Detect which cell encompasses the target text, then output its (X, Y) center coordinate. 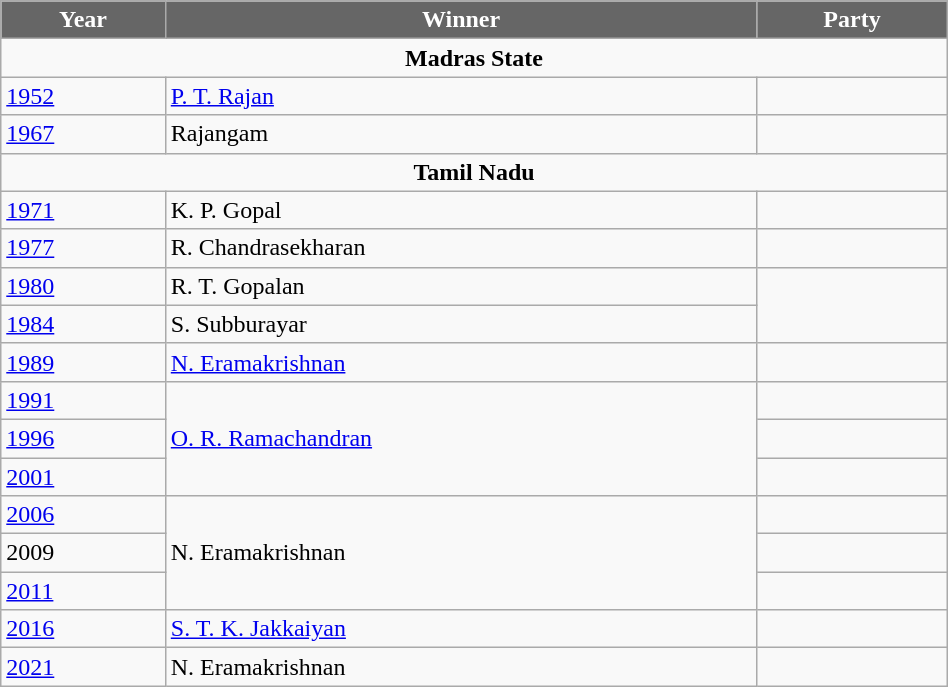
1984 (84, 324)
S. Subburayar (461, 324)
2001 (84, 477)
Year (84, 20)
1991 (84, 400)
1980 (84, 286)
2011 (84, 591)
1996 (84, 438)
P. T. Rajan (461, 96)
R. T. Gopalan (461, 286)
Madras State (474, 58)
1977 (84, 248)
Rajangam (461, 134)
1971 (84, 210)
R. Chandrasekharan (461, 248)
2006 (84, 515)
K. P. Gopal (461, 210)
O. R. Ramachandran (461, 438)
1967 (84, 134)
2009 (84, 553)
S. T. K. Jakkaiyan (461, 629)
Party (852, 20)
1952 (84, 96)
2016 (84, 629)
Winner (461, 20)
1989 (84, 362)
Tamil Nadu (474, 172)
2021 (84, 667)
